Output the [X, Y] coordinate of the center of the cell containing the given text.  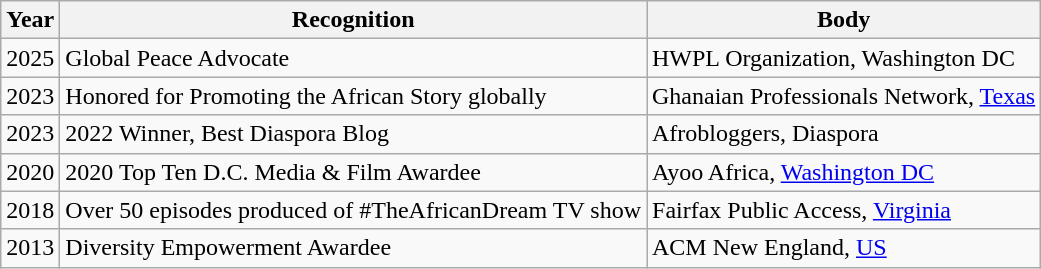
2025 [30, 58]
Body [843, 20]
2022 Winner, Best Diaspora Blog [354, 134]
2020 [30, 172]
Over 50 episodes produced of #TheAfricanDream TV show [354, 210]
2013 [30, 248]
Afrobloggers, Diaspora [843, 134]
Fairfax Public Access, Virginia [843, 210]
Global Peace Advocate [354, 58]
Year [30, 20]
2020 Top Ten D.C. Media & Film Awardee [354, 172]
Honored for Promoting the African Story globally [354, 96]
ACM New England, US [843, 248]
HWPL Organization, Washington DC [843, 58]
Recognition [354, 20]
Ghanaian Professionals Network, Texas [843, 96]
Ayoo Africa, Washington DC [843, 172]
2018 [30, 210]
Diversity Empowerment Awardee [354, 248]
